Scan for the cell matching the given text and deliver its [x, y] coordinate at center. 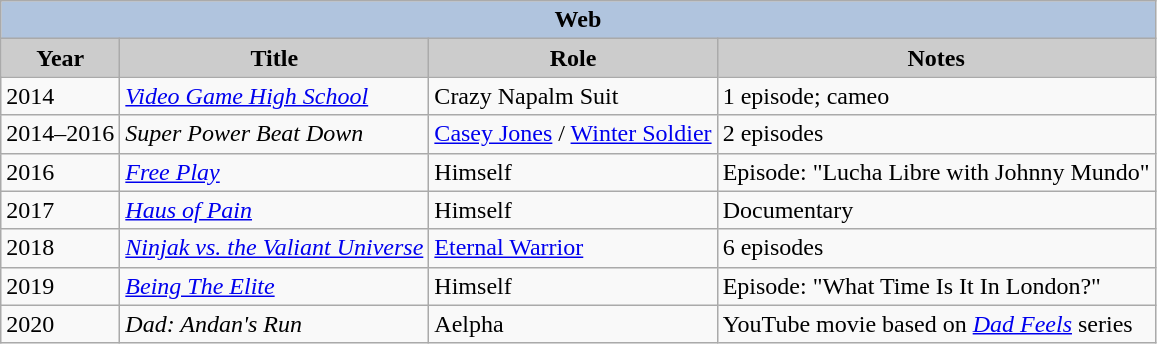
Eternal Warrior [573, 248]
2014 [60, 96]
Haus of Pain [274, 210]
Episode: "What Time Is It In London?" [936, 286]
Documentary [936, 210]
6 episodes [936, 248]
Free Play [274, 172]
Aelpha [573, 324]
Being The Elite [274, 286]
Role [573, 58]
YouTube movie based on Dad Feels series [936, 324]
2020 [60, 324]
2018 [60, 248]
Year [60, 58]
Dad: Andan's Run [274, 324]
2016 [60, 172]
Crazy Napalm Suit [573, 96]
Super Power Beat Down [274, 134]
2 episodes [936, 134]
Video Game High School [274, 96]
2014–2016 [60, 134]
2017 [60, 210]
Title [274, 58]
Web [578, 20]
Notes [936, 58]
Casey Jones / Winter Soldier [573, 134]
Ninjak vs. the Valiant Universe [274, 248]
2019 [60, 286]
Episode: "Lucha Libre with Johnny Mundo" [936, 172]
1 episode; cameo [936, 96]
